Pinpoint the cell where the given text exists, returning its [X, Y] midpoint coordinate. 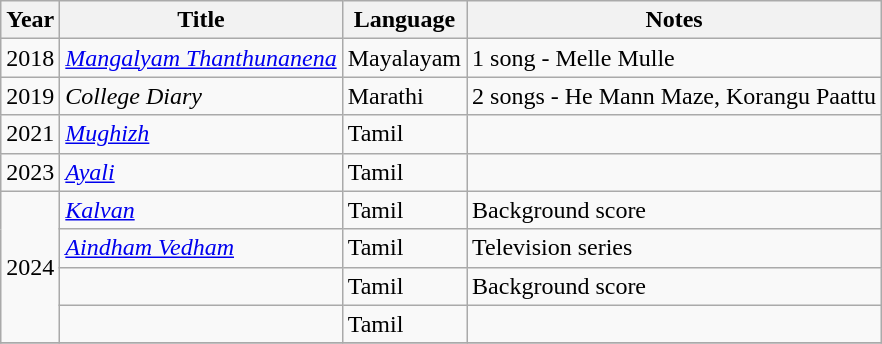
Mayalayam [404, 58]
2 songs - He Mann Maze, Korangu Paattu [674, 96]
Kalvan [201, 210]
College Diary [201, 96]
1 song - Melle Mulle [674, 58]
2023 [30, 172]
Year [30, 20]
2021 [30, 134]
2024 [30, 267]
Notes [674, 20]
Title [201, 20]
Aindham Vedham [201, 248]
Language [404, 20]
Mughizh [201, 134]
Mangalyam Thanthunanena [201, 58]
2018 [30, 58]
Ayali [201, 172]
Television series [674, 248]
2019 [30, 96]
Marathi [404, 96]
